Output the (X, Y) coordinate of the center of the cell containing the given text.  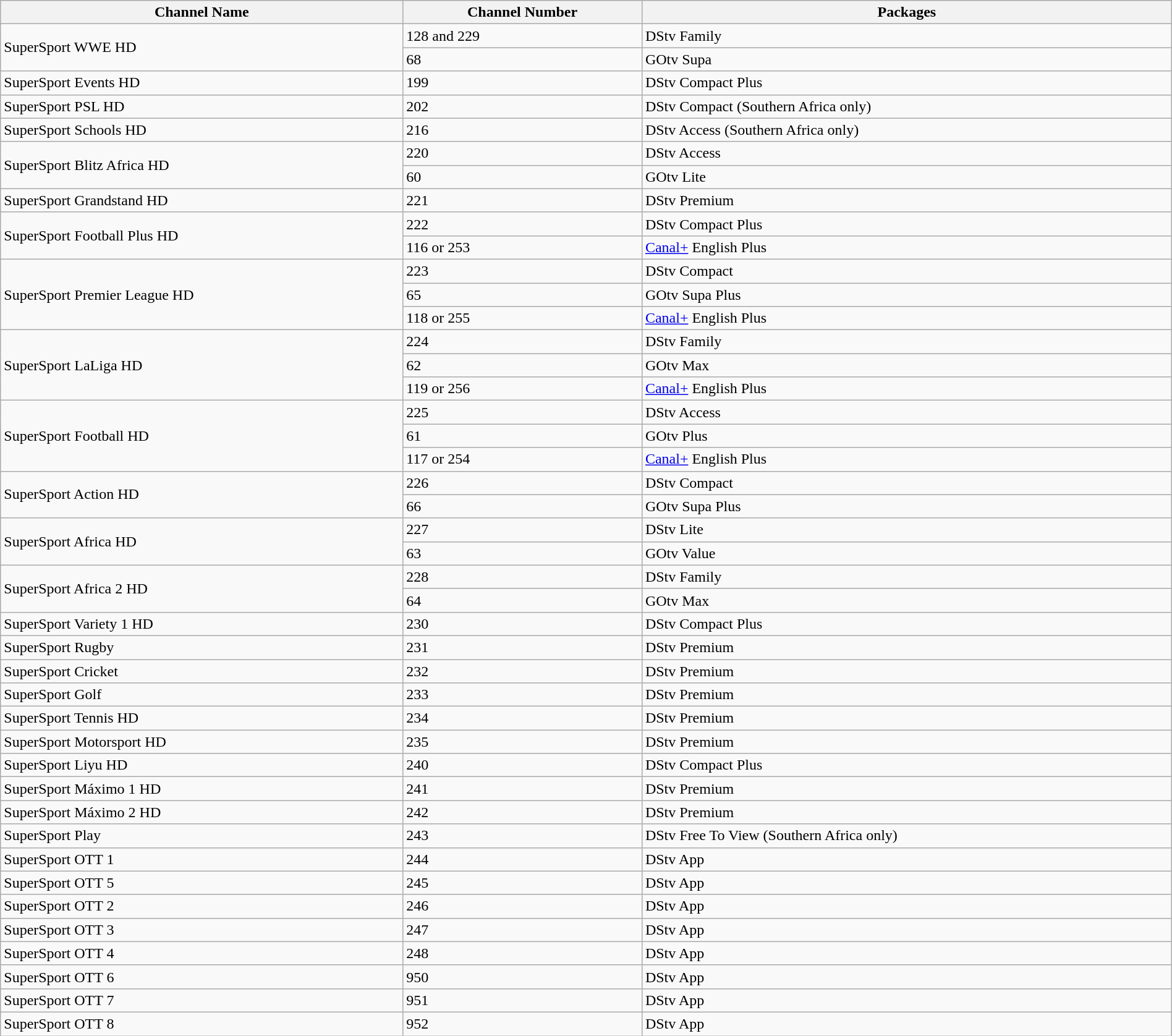
117 or 254 (523, 459)
223 (523, 271)
SuperSport Golf (202, 695)
244 (523, 859)
GOtv Plus (906, 436)
SuperSport OTT 2 (202, 906)
SuperSport Premier League HD (202, 294)
62 (523, 365)
DStv Free To View (Southern Africa only) (906, 836)
SuperSport LaLiga HD (202, 365)
SuperSport Motorsport HD (202, 742)
SuperSport Action HD (202, 495)
63 (523, 553)
199 (523, 83)
68 (523, 59)
SuperSport OTT 4 (202, 953)
SuperSport OTT 1 (202, 859)
225 (523, 412)
SuperSport Tennis HD (202, 718)
221 (523, 200)
245 (523, 883)
65 (523, 295)
228 (523, 577)
128 and 229 (523, 36)
SuperSport Football HD (202, 436)
61 (523, 436)
951 (523, 1000)
216 (523, 130)
SuperSport WWE HD (202, 48)
SuperSport PSL HD (202, 106)
243 (523, 836)
SuperSport Play (202, 836)
232 (523, 671)
GOtv Lite (906, 177)
226 (523, 483)
118 or 255 (523, 318)
116 or 253 (523, 247)
SuperSport Máximo 1 HD (202, 789)
SuperSport Variety 1 HD (202, 624)
SuperSport OTT 8 (202, 1024)
241 (523, 789)
952 (523, 1024)
DStv Compact (Southern Africa only) (906, 106)
119 or 256 (523, 389)
DStv Lite (906, 530)
SuperSport Schools HD (202, 130)
SuperSport Máximo 2 HD (202, 812)
227 (523, 530)
GOtv Value (906, 553)
SuperSport Africa 2 HD (202, 588)
SuperSport Events HD (202, 83)
SuperSport OTT 7 (202, 1000)
235 (523, 742)
DStv Access (Southern Africa only) (906, 130)
SuperSport Blitz Africa HD (202, 165)
SuperSport Liyu HD (202, 765)
SuperSport OTT 6 (202, 977)
SuperSport Cricket (202, 671)
Channel Name (202, 12)
60 (523, 177)
SuperSport Africa HD (202, 541)
247 (523, 930)
GOtv Supa (906, 59)
246 (523, 906)
231 (523, 647)
SuperSport Football Plus HD (202, 236)
222 (523, 224)
240 (523, 765)
202 (523, 106)
SuperSport OTT 5 (202, 883)
Channel Number (523, 12)
233 (523, 695)
230 (523, 624)
220 (523, 153)
64 (523, 600)
66 (523, 506)
242 (523, 812)
248 (523, 953)
234 (523, 718)
224 (523, 342)
SuperSport Grandstand HD (202, 200)
Packages (906, 12)
950 (523, 977)
SuperSport Rugby (202, 647)
SuperSport OTT 3 (202, 930)
